For the text-containing cell, return its midpoint in (x, y) coordinate format. 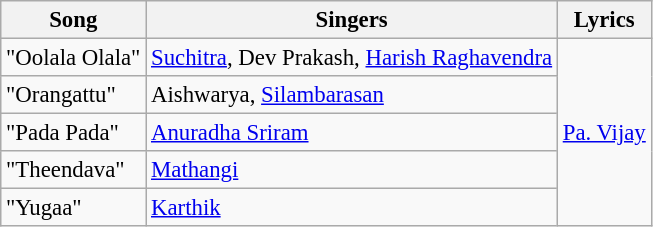
Suchitra, Dev Prakash, Harish Raghavendra (352, 58)
Lyrics (604, 20)
Anuradha Sriram (352, 133)
"Theendava" (74, 170)
"Yugaa" (74, 208)
"Oolala Olala" (74, 58)
Song (74, 20)
Singers (352, 20)
Aishwarya, Silambarasan (352, 95)
Pa. Vijay (604, 133)
Karthik (352, 208)
"Orangattu" (74, 95)
"Pada Pada" (74, 133)
Mathangi (352, 170)
